Extract the [X, Y] coordinate from the center of the cell holding the provided text.  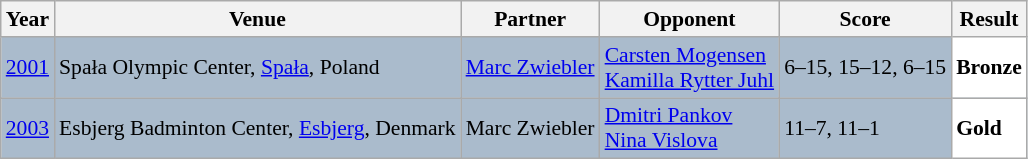
2001 [28, 68]
Esbjerg Badminton Center, Esbjerg, Denmark [258, 128]
Result [989, 19]
Gold [989, 128]
6–15, 15–12, 6–15 [865, 68]
Bronze [989, 68]
Score [865, 19]
11–7, 11–1 [865, 128]
2003 [28, 128]
Opponent [690, 19]
Carsten Mogensen Kamilla Rytter Juhl [690, 68]
Spała Olympic Center, Spała, Poland [258, 68]
Year [28, 19]
Partner [530, 19]
Dmitri Pankov Nina Vislova [690, 128]
Venue [258, 19]
